Locate the cell with the specified text and output its [X, Y] center coordinate. 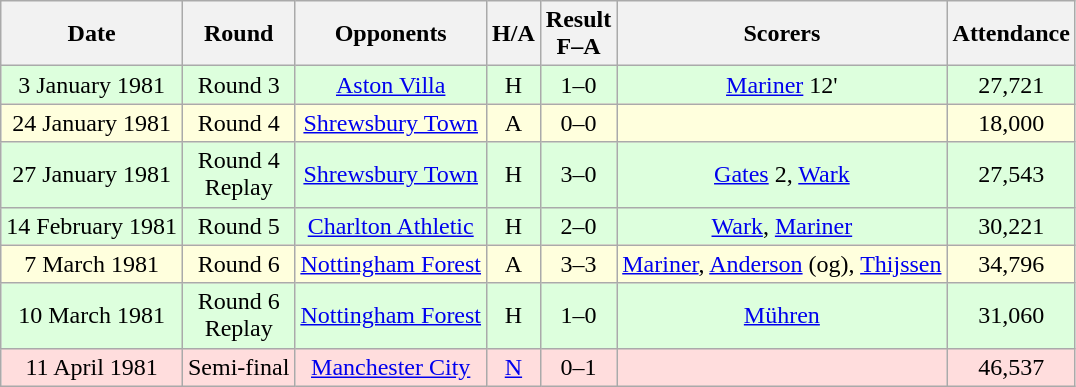
3 January 1981 [92, 85]
27,543 [1011, 174]
0–1 [578, 367]
Round 6Replay [238, 316]
14 February 1981 [92, 226]
2–0 [578, 226]
31,060 [1011, 316]
Attendance [1011, 34]
27,721 [1011, 85]
Date [92, 34]
Round 3 [238, 85]
Round [238, 34]
34,796 [1011, 264]
N [514, 367]
Charlton Athletic [391, 226]
10 March 1981 [92, 316]
7 March 1981 [92, 264]
11 April 1981 [92, 367]
Gates 2, Wark [782, 174]
3–3 [578, 264]
Round 4Replay [238, 174]
46,537 [1011, 367]
Mühren [782, 316]
24 January 1981 [92, 123]
3–0 [578, 174]
Opponents [391, 34]
0–0 [578, 123]
Mariner, Anderson (og), Thijssen [782, 264]
Round 6 [238, 264]
Round 5 [238, 226]
ResultF–A [578, 34]
27 January 1981 [92, 174]
Mariner 12' [782, 85]
Wark, Mariner [782, 226]
Round 4 [238, 123]
H/A [514, 34]
18,000 [1011, 123]
Aston Villa [391, 85]
30,221 [1011, 226]
Semi-final [238, 367]
Scorers [782, 34]
Manchester City [391, 367]
